Scan for the cell matching the given text and deliver its (x, y) coordinate at center. 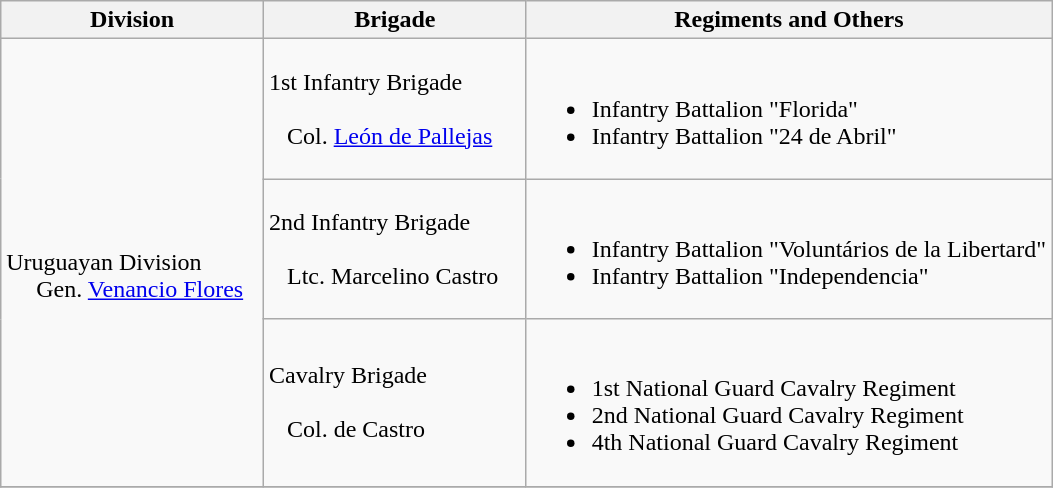
1st Infantry Brigade Col. León de Pallejas (394, 109)
Division (132, 20)
Uruguayan Division Gen. Venancio Flores (132, 262)
Infantry Battalion "Voluntários de la Libertard"Infantry Battalion "Independencia" (788, 249)
Brigade (394, 20)
Infantry Battalion "Florida"Infantry Battalion "24 de Abril" (788, 109)
Regiments and Others (788, 20)
2nd Infantry Brigade Ltc. Marcelino Castro (394, 249)
1st National Guard Cavalry Regiment2nd National Guard Cavalry Regiment4th National Guard Cavalry Regiment (788, 402)
Cavalry Brigade Col. de Castro (394, 402)
